Find where the given text appears and provide that cell's center as [x, y] coordinate. 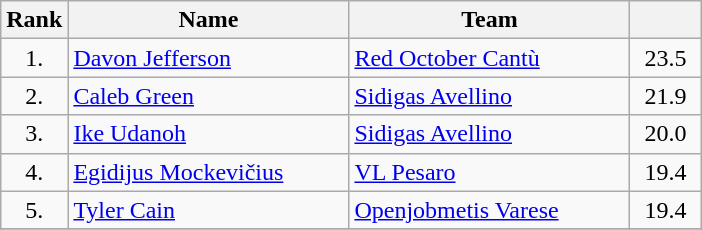
Ike Udanoh [208, 134]
Name [208, 20]
5. [34, 210]
3. [34, 134]
Red October Cantù [490, 58]
23.5 [666, 58]
VL Pesaro [490, 172]
Caleb Green [208, 96]
Davon Jefferson [208, 58]
4. [34, 172]
1. [34, 58]
Tyler Cain [208, 210]
2. [34, 96]
20.0 [666, 134]
Team [490, 20]
21.9 [666, 96]
Openjobmetis Varese [490, 210]
Rank [34, 20]
Egidijus Mockevičius [208, 172]
